Extract the [X, Y] coordinate from the center of the cell holding the provided text.  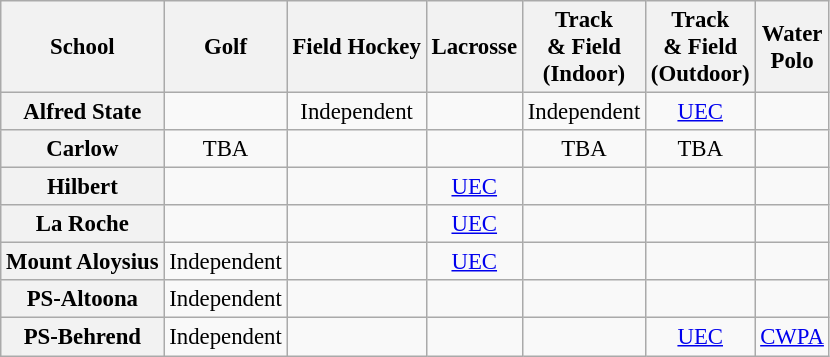
WaterPolo [792, 47]
CWPA [792, 337]
Track& Field(Outdoor) [700, 47]
Mount Aloysius [82, 262]
School [82, 47]
Alfred State [82, 112]
PS-Behrend [82, 337]
PS-Altoona [82, 299]
Hilbert [82, 187]
La Roche [82, 224]
Field Hockey [356, 47]
Carlow [82, 149]
Track& Field(Indoor) [584, 47]
Golf [226, 47]
Lacrosse [474, 47]
